Identify which cell holds the provided text, then report its (X, Y) central coordinate. 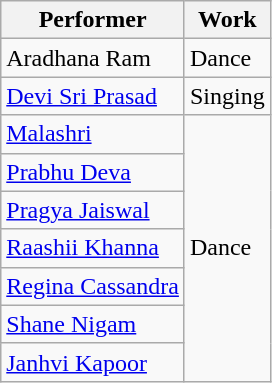
Prabhu Deva (93, 172)
Aradhana Ram (93, 58)
Pragya Jaiswal (93, 210)
Malashri (93, 134)
Performer (93, 20)
Regina Cassandra (93, 286)
Janhvi Kapoor (93, 362)
Work (227, 20)
Raashii Khanna (93, 248)
Singing (227, 96)
Shane Nigam (93, 324)
Devi Sri Prasad (93, 96)
